Identify which cell holds the provided text, then report its (X, Y) central coordinate. 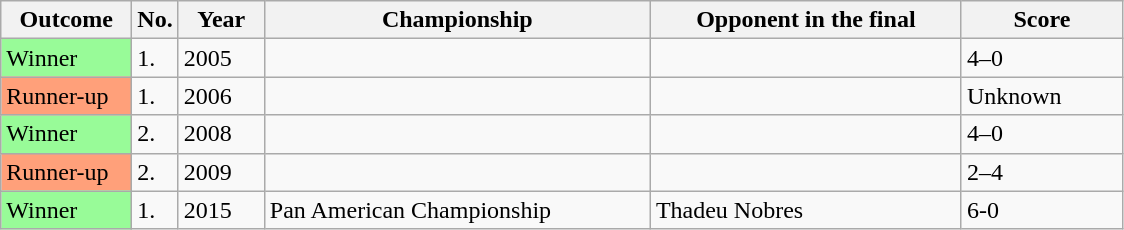
Championship (457, 20)
Score (1042, 20)
2008 (221, 134)
No. (155, 20)
2–4 (1042, 172)
2015 (221, 210)
Thadeu Nobres (806, 210)
Outcome (66, 20)
Unknown (1042, 96)
6-0 (1042, 210)
Year (221, 20)
Pan American Championship (457, 210)
2006 (221, 96)
2009 (221, 172)
Opponent in the final (806, 20)
2005 (221, 58)
